Output the [X, Y] coordinate of the center of the cell containing the given text.  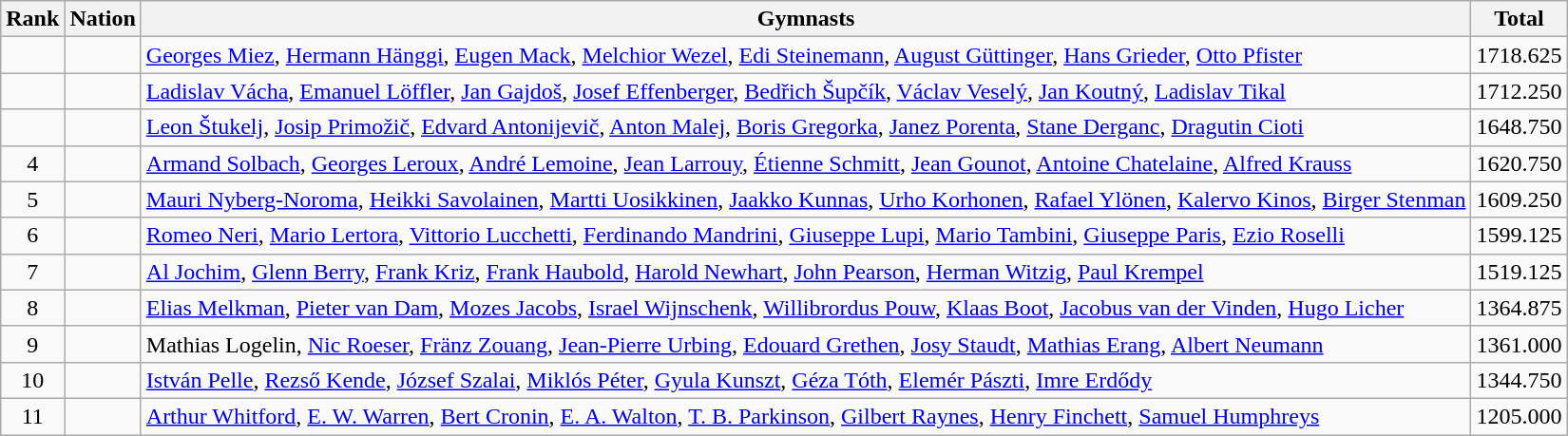
1361.000 [1519, 344]
9 [32, 344]
Arthur Whitford, E. W. Warren, Bert Cronin, E. A. Walton, T. B. Parkinson, Gilbert Raynes, Henry Finchett, Samuel Humphreys [806, 416]
Armand Solbach, Georges Leroux, André Lemoine, Jean Larrouy, Étienne Schmitt, Jean Gounot, Antoine Chatelaine, Alfred Krauss [806, 163]
8 [32, 308]
Georges Miez, Hermann Hänggi, Eugen Mack, Melchior Wezel, Edi Steinemann, August Güttinger, Hans Grieder, Otto Pfister [806, 55]
11 [32, 416]
1205.000 [1519, 416]
Ladislav Vácha, Emanuel Löffler, Jan Gajdoš, Josef Effenberger, Bedřich Šupčík, Václav Veselý, Jan Koutný, Ladislav Tikal [806, 91]
Rank [32, 19]
10 [32, 380]
Nation [103, 19]
5 [32, 199]
1344.750 [1519, 380]
1519.125 [1519, 272]
1712.250 [1519, 91]
4 [32, 163]
Gymnasts [806, 19]
6 [32, 236]
1599.125 [1519, 236]
1620.750 [1519, 163]
Total [1519, 19]
1718.625 [1519, 55]
Elias Melkman, Pieter van Dam, Mozes Jacobs, Israel Wijnschenk, Willibrordus Pouw, Klaas Boot, Jacobus van der Vinden, Hugo Licher [806, 308]
Mauri Nyberg-Noroma, Heikki Savolainen, Martti Uosikkinen, Jaakko Kunnas, Urho Korhonen, Rafael Ylönen, Kalervo Kinos, Birger Stenman [806, 199]
1609.250 [1519, 199]
1648.750 [1519, 127]
István Pelle, Rezső Kende, József Szalai, Miklós Péter, Gyula Kunszt, Géza Tóth, Elemér Pászti, Imre Erdődy [806, 380]
Al Jochim, Glenn Berry, Frank Kriz, Frank Haubold, Harold Newhart, John Pearson, Herman Witzig, Paul Krempel [806, 272]
1364.875 [1519, 308]
Romeo Neri, Mario Lertora, Vittorio Lucchetti, Ferdinando Mandrini, Giuseppe Lupi, Mario Tambini, Giuseppe Paris, Ezio Roselli [806, 236]
7 [32, 272]
Mathias Logelin, Nic Roeser, Fränz Zouang, Jean-Pierre Urbing, Edouard Grethen, Josy Staudt, Mathias Erang, Albert Neumann [806, 344]
Leon Štukelj, Josip Primožič, Edvard Antonijevič, Anton Malej, Boris Gregorka, Janez Porenta, Stane Derganc, Dragutin Cioti [806, 127]
